Find where the given text appears and provide that cell's center as [x, y] coordinate. 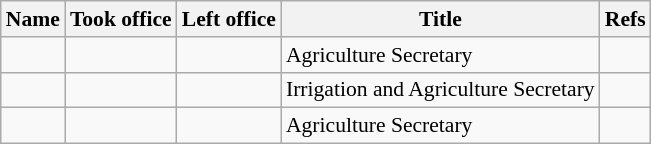
Name [33, 19]
Left office [229, 19]
Title [440, 19]
Took office [121, 19]
Irrigation and Agriculture Secretary [440, 90]
Refs [626, 19]
